Pinpoint the cell where the given text exists, returning its [X, Y] midpoint coordinate. 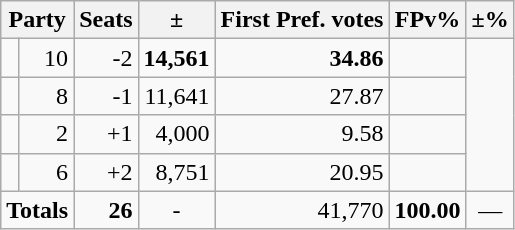
10 [46, 58]
+1 [106, 134]
8,751 [176, 172]
20.95 [302, 172]
9.58 [302, 134]
First Pref. votes [302, 20]
100.00 [428, 210]
27.87 [302, 96]
26 [106, 210]
- [176, 210]
-2 [106, 58]
41,770 [302, 210]
6 [46, 172]
2 [46, 134]
Seats [106, 20]
34.86 [302, 58]
-1 [106, 96]
± [176, 20]
FPv% [428, 20]
8 [46, 96]
4,000 [176, 134]
14,561 [176, 58]
+2 [106, 172]
Party [38, 20]
Totals [38, 210]
— [490, 210]
11,641 [176, 96]
±% [490, 20]
